Determine the (X, Y) coordinate at the center of the cell enclosing the given text.  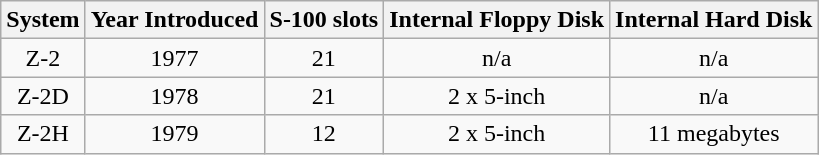
Z-2D (43, 96)
Z-2 (43, 58)
Year Introduced (174, 20)
1978 (174, 96)
System (43, 20)
11 megabytes (714, 134)
1977 (174, 58)
S-100 slots (324, 20)
1979 (174, 134)
12 (324, 134)
Z-2H (43, 134)
Internal Hard Disk (714, 20)
Internal Floppy Disk (497, 20)
